Identify which cell holds the provided text, then report its [x, y] central coordinate. 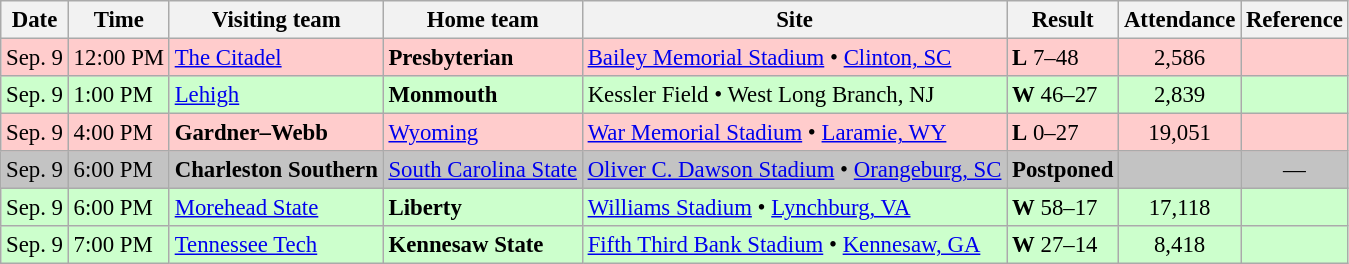
2,839 [1180, 95]
South Carolina State [482, 170]
Gardner–Webb [276, 133]
Monmouth [482, 95]
Visiting team [276, 20]
W 27–14 [1063, 245]
Site [794, 20]
2,586 [1180, 58]
Lehigh [276, 95]
W 58–17 [1063, 208]
Oliver C. Dawson Stadium • Orangeburg, SC [794, 170]
Kessler Field • West Long Branch, NJ [794, 95]
12:00 PM [118, 58]
1:00 PM [118, 95]
Date [35, 20]
W 46–27 [1063, 95]
Postponed [1063, 170]
Time [118, 20]
Reference [1295, 20]
Liberty [482, 208]
19,051 [1180, 133]
Bailey Memorial Stadium • Clinton, SC [794, 58]
7:00 PM [118, 245]
8,418 [1180, 245]
Morehead State [276, 208]
Charleston Southern [276, 170]
17,118 [1180, 208]
Attendance [1180, 20]
Fifth Third Bank Stadium • Kennesaw, GA [794, 245]
L 0–27 [1063, 133]
The Citadel [276, 58]
Tennessee Tech [276, 245]
L 7–48 [1063, 58]
Kennesaw State [482, 245]
Home team [482, 20]
4:00 PM [118, 133]
Wyoming [482, 133]
Williams Stadium • Lynchburg, VA [794, 208]
Result [1063, 20]
Presbyterian [482, 58]
War Memorial Stadium • Laramie, WY [794, 133]
— [1295, 170]
